Extract the [X, Y] coordinate from the center of the cell holding the provided text.  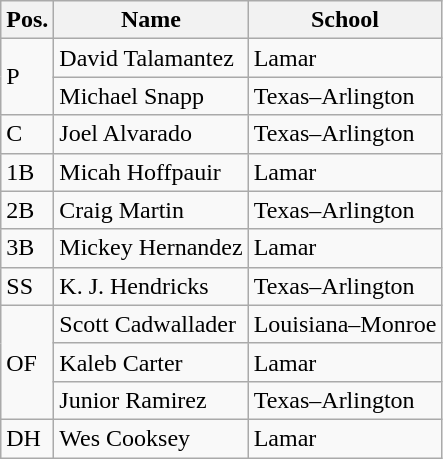
Wes Cooksey [151, 438]
Michael Snapp [151, 96]
Scott Cadwallader [151, 324]
Pos. [28, 20]
School [345, 20]
Micah Hoffpauir [151, 172]
Junior Ramirez [151, 400]
2B [28, 210]
SS [28, 286]
P [28, 77]
Louisiana–Monroe [345, 324]
Joel Alvarado [151, 134]
Mickey Hernandez [151, 248]
DH [28, 438]
David Talamantez [151, 58]
OF [28, 362]
3B [28, 248]
Craig Martin [151, 210]
Name [151, 20]
C [28, 134]
1B [28, 172]
K. J. Hendricks [151, 286]
Kaleb Carter [151, 362]
